Return [x, y] of the center of cell containing provided text 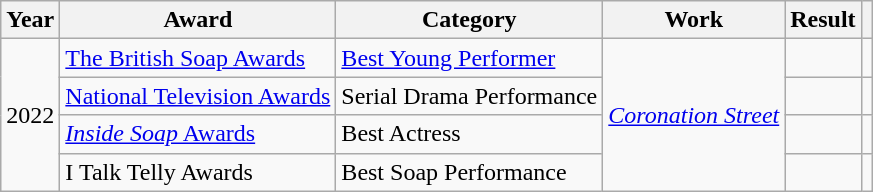
Award [198, 20]
Best Soap Performance [470, 172]
Result [823, 20]
Category [470, 20]
Inside Soap Awards [198, 134]
Work [694, 20]
Best Actress [470, 134]
The British Soap Awards [198, 58]
I Talk Telly Awards [198, 172]
National Television Awards [198, 96]
Best Young Performer [470, 58]
Year [30, 20]
Serial Drama Performance [470, 96]
2022 [30, 115]
Coronation Street [694, 115]
